Output the [X, Y] coordinate of the center of the cell containing the given text.  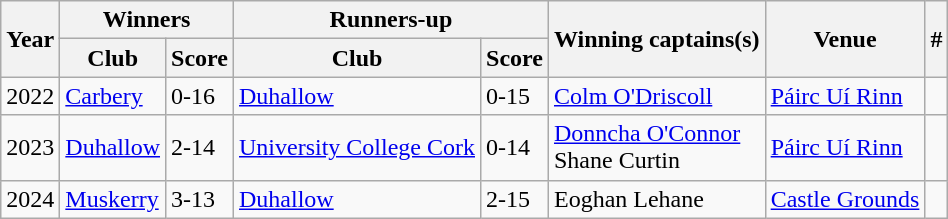
# [936, 39]
Runners-up [390, 20]
Venue [845, 39]
Castle Grounds [845, 199]
Winning captains(s) [656, 39]
0-14 [515, 148]
Year [30, 39]
Colm O'Driscoll [656, 96]
2024 [30, 199]
Winners [147, 20]
2-15 [515, 199]
University College Cork [356, 148]
2-14 [200, 148]
2022 [30, 96]
3-13 [200, 199]
Muskerry [113, 199]
Donncha O'ConnorShane Curtin [656, 148]
Carbery [113, 96]
Eoghan Lehane [656, 199]
0-15 [515, 96]
0-16 [200, 96]
2023 [30, 148]
